Scan for the cell matching the given text and deliver its (X, Y) coordinate at center. 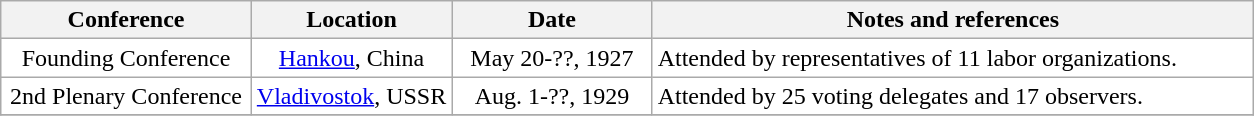
2nd Plenary Conference (126, 96)
Hankou, China (351, 58)
Conference (126, 20)
Notes and references (952, 20)
Attended by 25 voting delegates and 17 observers. (952, 96)
May 20-??, 1927 (552, 58)
Aug. 1-??, 1929 (552, 96)
Attended by representatives of 11 labor organizations. (952, 58)
Founding Conference (126, 58)
Date (552, 20)
Location (351, 20)
Vladivostok, USSR (351, 96)
